Pinpoint the cell where the given text exists, returning its [X, Y] midpoint coordinate. 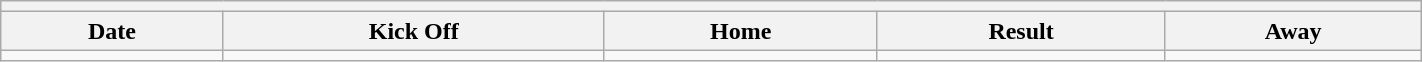
Result [1021, 31]
Away [1293, 31]
Home [740, 31]
Date [112, 31]
Kick Off [414, 31]
